Pinpoint the cell where the given text exists, returning its [X, Y] midpoint coordinate. 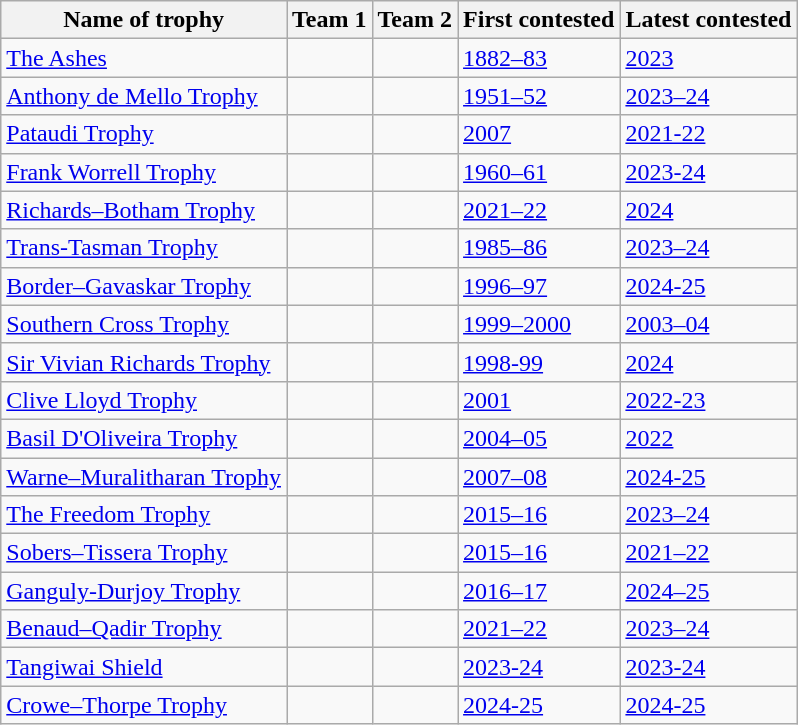
Trans-Tasman Trophy [144, 248]
Team 1 [329, 20]
2024–25 [708, 591]
Crowe–Thorpe Trophy [144, 705]
1951–52 [539, 96]
Basil D'Oliveira Trophy [144, 438]
Benaud–Qadir Trophy [144, 629]
1985–86 [539, 248]
2022 [708, 438]
Sobers–Tissera Trophy [144, 553]
Sir Vivian Richards Trophy [144, 362]
1998-99 [539, 362]
Richards–Botham Trophy [144, 210]
Tangiwai Shield [144, 667]
Southern Cross Trophy [144, 324]
First contested [539, 20]
2023 [708, 58]
Team 2 [415, 20]
2003–04 [708, 324]
2022-23 [708, 400]
Clive Lloyd Trophy [144, 400]
Name of trophy [144, 20]
Pataudi Trophy [144, 134]
The Ashes [144, 58]
1882–83 [539, 58]
Ganguly-Durjoy Trophy [144, 591]
1996–97 [539, 286]
2007–08 [539, 477]
Border–Gavaskar Trophy [144, 286]
1999–2000 [539, 324]
1960–61 [539, 172]
2001 [539, 400]
2004–05 [539, 438]
2021-22 [708, 134]
2007 [539, 134]
Warne–Muralitharan Trophy [144, 477]
The Freedom Trophy [144, 515]
Anthony de Mello Trophy [144, 96]
Latest contested [708, 20]
2016–17 [539, 591]
Frank Worrell Trophy [144, 172]
